Identify which cell holds the provided text, then report its (x, y) central coordinate. 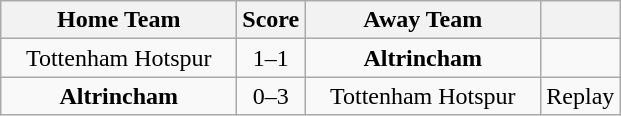
Home Team (119, 20)
Replay (580, 96)
0–3 (271, 96)
1–1 (271, 58)
Score (271, 20)
Away Team (423, 20)
